Find where the given text appears and provide that cell's center as [x, y] coordinate. 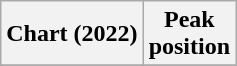
Peakposition [189, 34]
Chart (2022) [72, 34]
